Find where the given text appears and provide that cell's center as (x, y) coordinate. 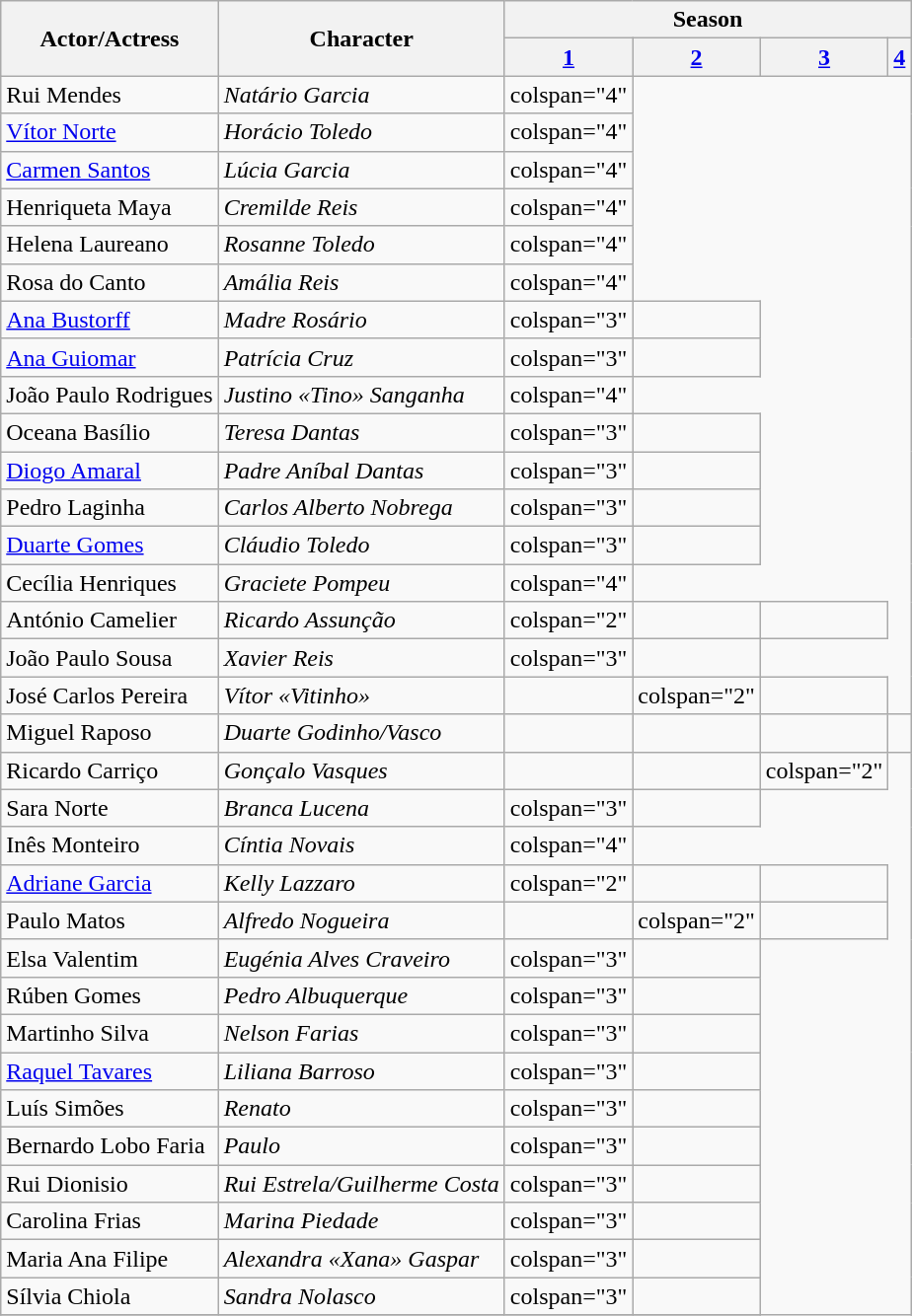
Kelly Lazzaro (361, 883)
Rui Dionisio (110, 1184)
Maria Ana Filipe (110, 1259)
Renato (361, 1109)
2 (697, 57)
4 (900, 57)
António Camelier (110, 621)
Actor/Actress (110, 38)
Cláudio Toledo (361, 546)
Graciete Pompeu (361, 583)
Elsa Valentim (110, 958)
Diogo Amaral (110, 471)
Lúcia Garcia (361, 170)
Gonçalo Vasques (361, 770)
Cíntia Novais (361, 845)
Paulo (361, 1146)
Duarte Gomes (110, 546)
José Carlos Pereira (110, 695)
Carolina Frias (110, 1221)
Miguel Raposo (110, 733)
Padre Aníbal Dantas (361, 471)
Amália Reis (361, 282)
Vítor «Vitinho» (361, 695)
Ricardo Assunção (361, 621)
Rosanne Toledo (361, 245)
Sandra Nolasco (361, 1296)
Ana Bustorff (110, 320)
Ricardo Carriço (110, 770)
Rosa do Canto (110, 282)
João Paulo Rodrigues (110, 395)
Branca Lucena (361, 808)
Justino «Tino» Sanganha (361, 395)
Eugénia Alves Craveiro (361, 958)
Paulo Matos (110, 920)
Duarte Godinho/Vasco (361, 733)
Natário Garcia (361, 95)
Patrícia Cruz (361, 357)
Horácio Toledo (361, 132)
Rui Mendes (110, 95)
Adriane Garcia (110, 883)
Alexandra «Xana» Gaspar (361, 1259)
Helena Laureano (110, 245)
Xavier Reis (361, 658)
Liliana Barroso (361, 1070)
1 (569, 57)
Madre Rosário (361, 320)
Cecília Henriques (110, 583)
Luís Simões (110, 1109)
Nelson Farias (361, 1033)
Henriqueta Maya (110, 207)
Carlos Alberto Nobrega (361, 508)
Season (708, 20)
Character (361, 38)
Vítor Norte (110, 132)
Bernardo Lobo Faria (110, 1146)
Pedro Albuquerque (361, 995)
Alfredo Nogueira (361, 920)
Sílvia Chiola (110, 1296)
Sara Norte (110, 808)
Inês Monteiro (110, 845)
Raquel Tavares (110, 1070)
Oceana Basílio (110, 432)
Rúben Gomes (110, 995)
Carmen Santos (110, 170)
3 (824, 57)
João Paulo Sousa (110, 658)
Martinho Silva (110, 1033)
Cremilde Reis (361, 207)
Rui Estrela/Guilherme Costa (361, 1184)
Marina Piedade (361, 1221)
Ana Guiomar (110, 357)
Pedro Laginha (110, 508)
Teresa Dantas (361, 432)
